Scan for the cell matching the given text and deliver its [x, y] coordinate at center. 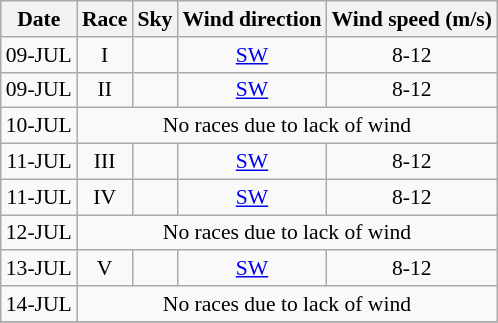
13-JUL [39, 269]
Wind speed (m/s) [412, 19]
12-JUL [39, 233]
V [105, 269]
IV [105, 197]
II [105, 90]
14-JUL [39, 304]
III [105, 162]
Sky [156, 19]
Wind direction [252, 19]
10-JUL [39, 126]
Date [39, 19]
I [105, 55]
Race [105, 19]
